Search for the cell housing the specified text and yield its [x, y] center coordinate. 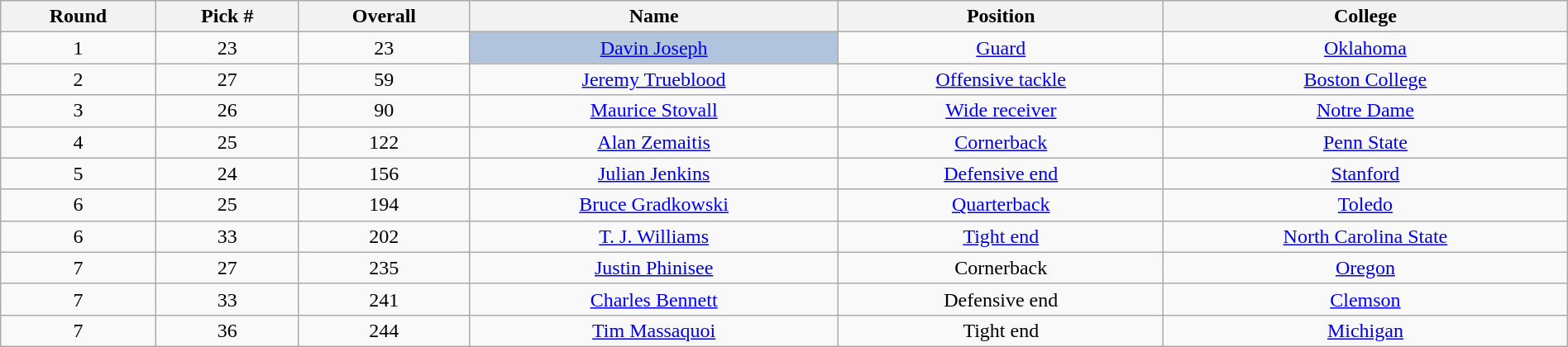
Notre Dame [1366, 111]
26 [227, 111]
Boston College [1366, 79]
Oklahoma [1366, 48]
Tim Massaquoi [653, 330]
Julian Jenkins [653, 173]
Alan Zemaitis [653, 142]
4 [78, 142]
Guard [1001, 48]
36 [227, 330]
5 [78, 173]
2 [78, 79]
Charles Bennett [653, 299]
194 [384, 205]
Pick # [227, 17]
241 [384, 299]
59 [384, 79]
156 [384, 173]
T. J. Williams [653, 236]
90 [384, 111]
Davin Joseph [653, 48]
Round [78, 17]
College [1366, 17]
Stanford [1366, 173]
Offensive tackle [1001, 79]
24 [227, 173]
Toledo [1366, 205]
Penn State [1366, 142]
1 [78, 48]
3 [78, 111]
Bruce Gradkowski [653, 205]
Clemson [1366, 299]
122 [384, 142]
Quarterback [1001, 205]
North Carolina State [1366, 236]
Name [653, 17]
Overall [384, 17]
244 [384, 330]
Wide receiver [1001, 111]
Maurice Stovall [653, 111]
Michigan [1366, 330]
Oregon [1366, 268]
235 [384, 268]
Jeremy Trueblood [653, 79]
Justin Phinisee [653, 268]
Position [1001, 17]
202 [384, 236]
